Detect which cell encompasses the target text, then output its [X, Y] center coordinate. 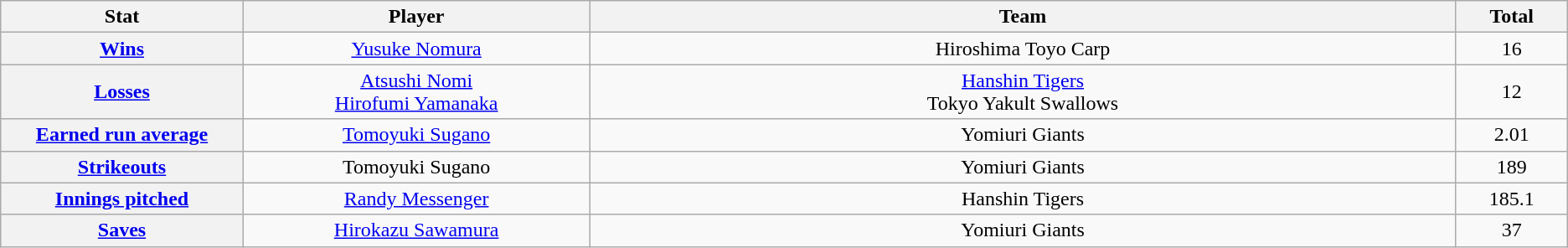
185.1 [1511, 199]
Hanshin Tigers Tokyo Yakult Swallows [1023, 92]
Hirokazu Sawamura [416, 230]
Saves [122, 230]
Innings pitched [122, 199]
37 [1511, 230]
Team [1023, 17]
Hanshin Tigers [1023, 199]
Stat [122, 17]
Losses [122, 92]
Hiroshima Toyo Carp [1023, 49]
Yusuke Nomura [416, 49]
2.01 [1511, 135]
Strikeouts [122, 167]
Total [1511, 17]
189 [1511, 167]
Atsushi Nomi Hirofumi Yamanaka [416, 92]
16 [1511, 49]
Randy Messenger [416, 199]
Player [416, 17]
Wins [122, 49]
12 [1511, 92]
Earned run average [122, 135]
